Identify which cell holds the provided text, then report its [X, Y] central coordinate. 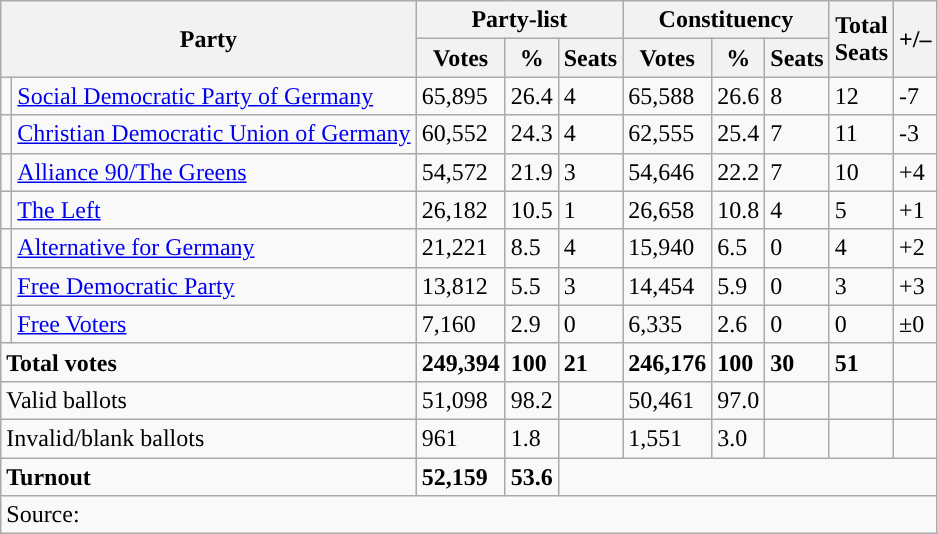
6.5 [738, 248]
15,940 [668, 248]
14,454 [668, 286]
13,812 [460, 286]
21,221 [460, 248]
3.0 [738, 438]
8 [797, 96]
52,159 [460, 477]
Party [208, 39]
8.5 [532, 248]
51,098 [460, 400]
-3 [916, 134]
5.5 [532, 286]
12 [861, 96]
60,552 [460, 134]
54,646 [668, 172]
Free Voters [214, 324]
1 [590, 210]
5 [861, 210]
21 [590, 362]
62,555 [668, 134]
Party-list [520, 20]
51 [861, 362]
TotalSeats [861, 39]
Constituency [726, 20]
22.2 [738, 172]
54,572 [460, 172]
10.5 [532, 210]
Alternative for Germany [214, 248]
Invalid/blank ballots [208, 438]
Total votes [208, 362]
+4 [916, 172]
7,160 [460, 324]
Turnout [208, 477]
10.8 [738, 210]
961 [460, 438]
65,588 [668, 96]
50,461 [668, 400]
26,658 [668, 210]
249,394 [460, 362]
Alliance 90/The Greens [214, 172]
2.6 [738, 324]
2.9 [532, 324]
The Left [214, 210]
±0 [916, 324]
+1 [916, 210]
+3 [916, 286]
+/– [916, 39]
30 [797, 362]
Source: [469, 515]
26.4 [532, 96]
25.4 [738, 134]
1,551 [668, 438]
21.9 [532, 172]
246,176 [668, 362]
10 [861, 172]
53.6 [532, 477]
Free Democratic Party [214, 286]
65,895 [460, 96]
Social Democratic Party of Germany [214, 96]
24.3 [532, 134]
+2 [916, 248]
Christian Democratic Union of Germany [214, 134]
1.8 [532, 438]
6,335 [668, 324]
98.2 [532, 400]
11 [861, 134]
26,182 [460, 210]
97.0 [738, 400]
Valid ballots [208, 400]
26.6 [738, 96]
5.9 [738, 286]
-7 [916, 96]
